Return the (X, Y) coordinate for the center point of the cell that contains the specified text.  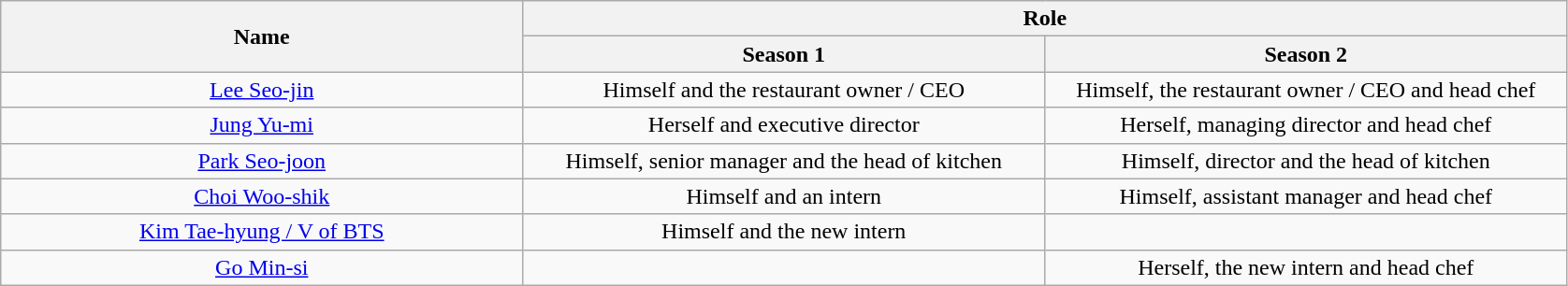
Herself and executive director (784, 125)
Herself, the new intern and head chef (1306, 267)
Name (262, 36)
Season 2 (1306, 54)
Go Min-si (262, 267)
Himself, assistant manager and head chef (1306, 196)
Herself, managing director and head chef (1306, 125)
Himself and an intern (784, 196)
Lee Seo-jin (262, 90)
Role (1045, 19)
Himself and the restaurant owner / CEO (784, 90)
Choi Woo-shik (262, 196)
Himself, director and the head of kitchen (1306, 161)
Jung Yu-mi (262, 125)
Kim Tae-hyung / V of BTS (262, 232)
Season 1 (784, 54)
Himself, the restaurant owner / CEO and head chef (1306, 90)
Himself, senior manager and the head of kitchen (784, 161)
Park Seo-joon (262, 161)
Himself and the new intern (784, 232)
